Pinpoint the cell where the given text exists, returning its (X, Y) midpoint coordinate. 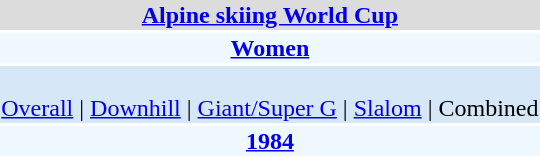
Overall | Downhill | Giant/Super G | Slalom | Combined (270, 94)
1984 (270, 141)
Women (270, 48)
Alpine skiing World Cup (270, 15)
